Search for the cell housing the specified text and yield its (x, y) center coordinate. 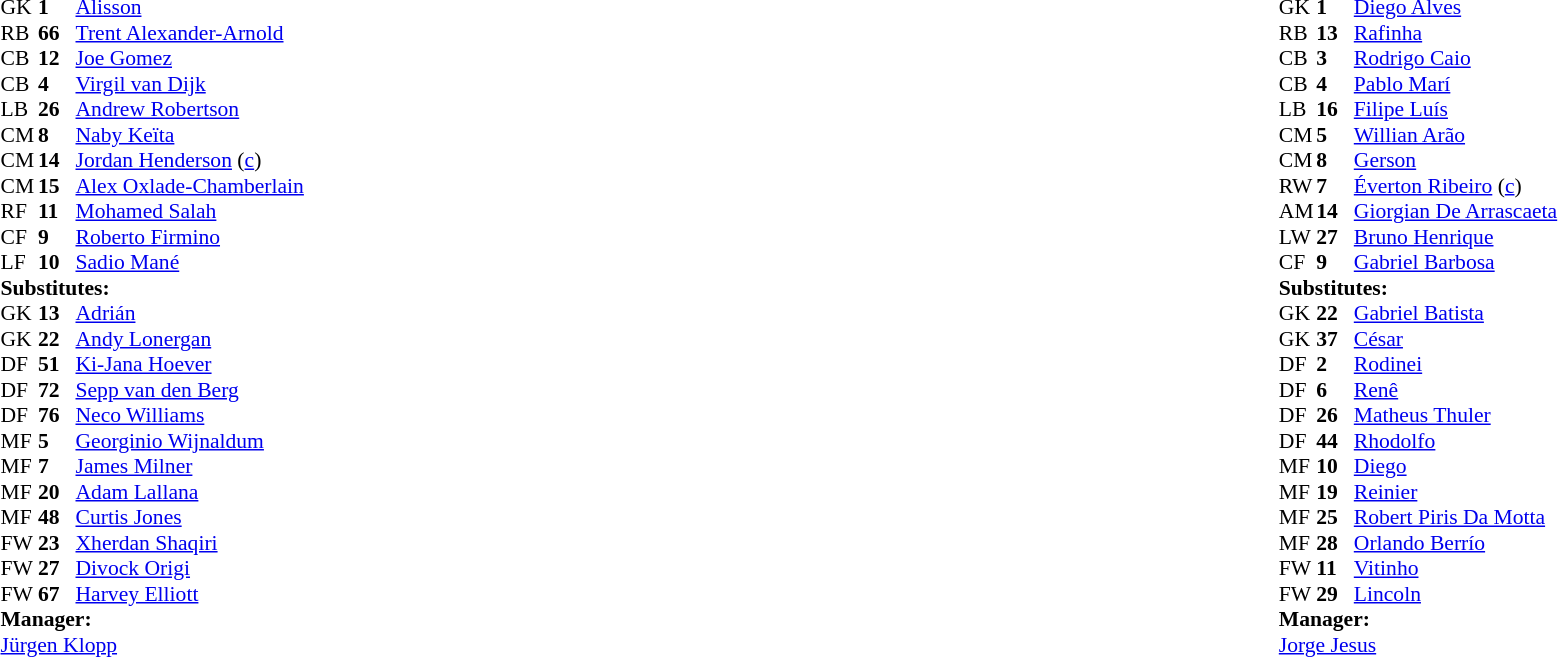
44 (1335, 441)
Rhodolfo (1456, 441)
Adrián (190, 313)
Harvey Elliott (190, 594)
Gerson (1456, 161)
Gabriel Batista (1456, 313)
67 (57, 594)
James Milner (190, 467)
Sadio Mané (190, 263)
Naby Keïta (190, 135)
51 (57, 365)
Gabriel Barbosa (1456, 263)
Renê (1456, 390)
6 (1335, 390)
Matheus Thuler (1456, 415)
20 (57, 492)
Roberto Firmino (190, 237)
Georginio Wijnaldum (190, 441)
12 (57, 59)
Alex Oxlade-Chamberlain (190, 186)
Andrew Robertson (190, 109)
Ki-Jana Hoever (190, 365)
Filipe Luís (1456, 109)
Giorgian De Arrascaeta (1456, 211)
LF (19, 263)
Diego (1456, 467)
Pablo Marí (1456, 84)
Reinier (1456, 492)
César (1456, 339)
15 (57, 186)
3 (1335, 59)
25 (1335, 517)
16 (1335, 109)
RW (1298, 186)
66 (57, 33)
Joe Gomez (190, 59)
Rodinei (1456, 365)
28 (1335, 543)
Rodrigo Caio (1456, 59)
48 (57, 517)
Trent Alexander-Arnold (190, 33)
Adam Lallana (190, 492)
Bruno Henrique (1456, 237)
Éverton Ribeiro (c) (1456, 186)
Willian Arão (1456, 135)
Mohamed Salah (190, 211)
AM (1298, 211)
Jordan Henderson (c) (190, 161)
Vitinho (1456, 569)
23 (57, 543)
Divock Origi (190, 569)
Neco Williams (190, 415)
37 (1335, 339)
Curtis Jones (190, 517)
19 (1335, 492)
Xherdan Shaqiri (190, 543)
RF (19, 211)
29 (1335, 594)
Virgil van Dijk (190, 84)
Rafinha (1456, 33)
2 (1335, 365)
Robert Piris Da Motta (1456, 517)
76 (57, 415)
72 (57, 390)
Sepp van den Berg (190, 390)
Andy Lonergan (190, 339)
Orlando Berrío (1456, 543)
Lincoln (1456, 594)
LW (1298, 237)
